Capture the cell that displays the provided text and extract its (x, y) central coordinate. 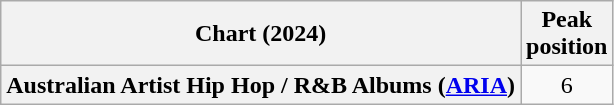
Peakposition (567, 34)
Chart (2024) (261, 34)
Australian Artist Hip Hop / R&B Albums (ARIA) (261, 85)
6 (567, 85)
